Search for the cell housing the specified text and yield its (x, y) center coordinate. 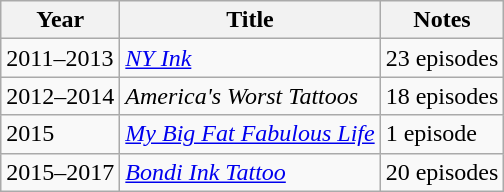
Year (60, 20)
2012–2014 (60, 96)
Title (250, 20)
My Big Fat Fabulous Life (250, 134)
Notes (442, 20)
20 episodes (442, 172)
1 episode (442, 134)
2015–2017 (60, 172)
23 episodes (442, 58)
America's Worst Tattoos (250, 96)
2015 (60, 134)
18 episodes (442, 96)
Bondi Ink Tattoo (250, 172)
NY Ink (250, 58)
2011–2013 (60, 58)
